From the cell containing the given text, extract its center point as [x, y] coordinate. 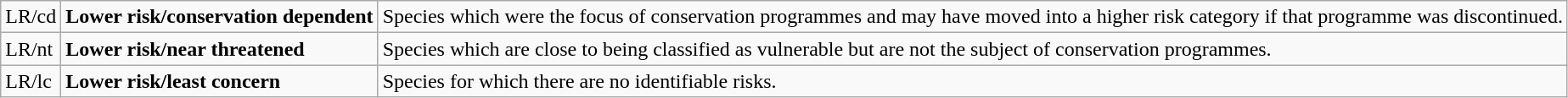
LR/lc [31, 81]
Lower risk/near threatened [219, 49]
Species which are close to being classified as vulnerable but are not the subject of conservation programmes. [973, 49]
LR/cd [31, 17]
Lower risk/least concern [219, 81]
Species which were the focus of conservation programmes and may have moved into a higher risk category if that programme was discontinued. [973, 17]
LR/nt [31, 49]
Lower risk/conservation dependent [219, 17]
Species for which there are no identifiable risks. [973, 81]
